Provide the [X, Y] coordinate of the cell's center where the given text is located.  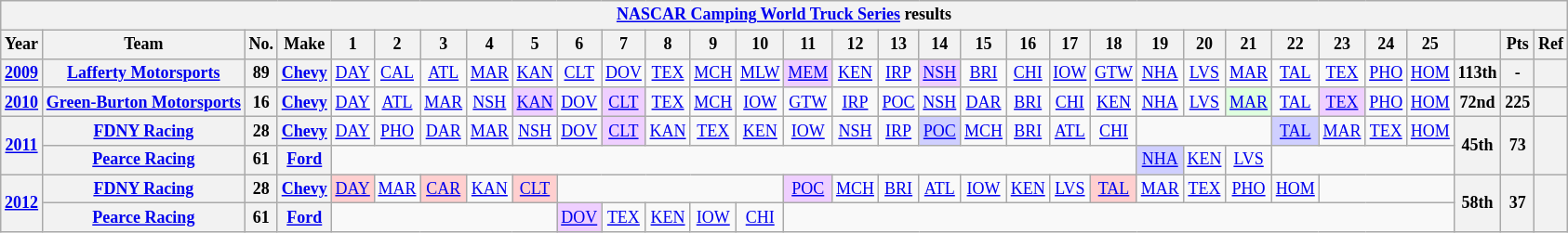
CAL [397, 72]
21 [1249, 45]
113th [1477, 72]
9 [713, 45]
2011 [22, 145]
37 [1518, 203]
11 [808, 45]
58th [1477, 203]
2012 [22, 203]
- [1518, 72]
NASCAR Camping World Truck Series results [784, 15]
Make [304, 45]
2010 [22, 102]
MEM [808, 72]
2 [397, 45]
18 [1114, 45]
Pts [1518, 45]
17 [1070, 45]
15 [984, 45]
Lafferty Motorsports [143, 72]
12 [856, 45]
89 [260, 72]
Green-Burton Motorsports [143, 102]
20 [1204, 45]
8 [668, 45]
19 [1160, 45]
3 [444, 45]
22 [1295, 45]
24 [1386, 45]
Ref [1551, 45]
CAR [444, 189]
1 [352, 45]
25 [1430, 45]
No. [260, 45]
45th [1477, 145]
7 [624, 45]
Team [143, 45]
23 [1342, 45]
14 [939, 45]
Year [22, 45]
13 [898, 45]
MLW [761, 72]
225 [1518, 102]
73 [1518, 145]
10 [761, 45]
4 [490, 45]
5 [535, 45]
6 [579, 45]
2009 [22, 72]
72nd [1477, 102]
